Detect which cell encompasses the target text, then output its [x, y] center coordinate. 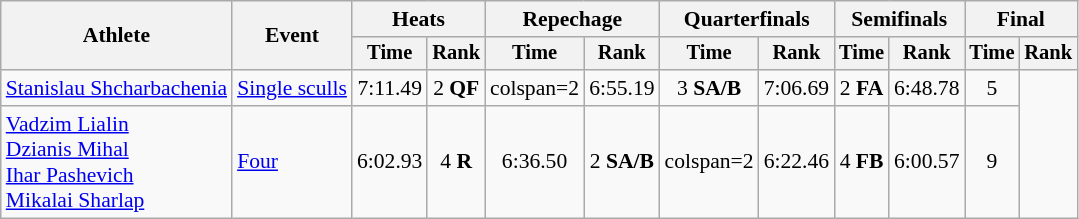
Repechage [572, 19]
7:11.49 [390, 88]
5 [992, 88]
2 FA [862, 88]
6:02.93 [390, 162]
Athlete [116, 36]
Four [292, 162]
6:55.19 [622, 88]
6:00.57 [926, 162]
Vadzim LialinDzianis MihalIhar PashevichMikalai Sharlap [116, 162]
Single sculls [292, 88]
3 SA/B [710, 88]
Event [292, 36]
2 QF [456, 88]
Semifinals [899, 19]
Quarterfinals [748, 19]
2 SA/B [622, 162]
4 R [456, 162]
Final [1020, 19]
Heats [418, 19]
Stanislau Shcharbachenia [116, 88]
4 FB [862, 162]
6:22.46 [796, 162]
9 [992, 162]
7:06.69 [796, 88]
6:36.50 [534, 162]
6:48.78 [926, 88]
